Search for the cell housing the specified text and yield its (X, Y) center coordinate. 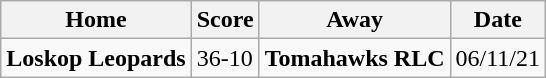
06/11/21 (498, 58)
Home (96, 20)
Loskop Leopards (96, 58)
Score (225, 20)
Date (498, 20)
Away (354, 20)
36-10 (225, 58)
Tomahawks RLC (354, 58)
